Detect which cell encompasses the target text, then output its [x, y] center coordinate. 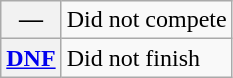
Did not finish [146, 58]
— [31, 20]
Did not compete [146, 20]
DNF [31, 58]
